Extract the [x, y] coordinate from the center of the cell holding the provided text.  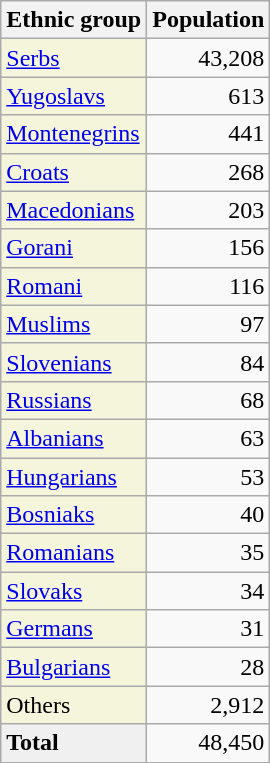
40 [208, 515]
Serbs [74, 58]
84 [208, 362]
Macedonians [74, 210]
Bulgarians [74, 667]
Germans [74, 629]
Gorani [74, 248]
441 [208, 134]
63 [208, 438]
43,208 [208, 58]
48,450 [208, 743]
53 [208, 477]
Montenegrins [74, 134]
Total [74, 743]
35 [208, 553]
28 [208, 667]
2,912 [208, 705]
Romani [74, 286]
97 [208, 324]
Others [74, 705]
Romanians [74, 553]
156 [208, 248]
Ethnic group [74, 20]
31 [208, 629]
Population [208, 20]
34 [208, 591]
613 [208, 96]
Albanians [74, 438]
116 [208, 286]
203 [208, 210]
268 [208, 172]
Bosniaks [74, 515]
Hungarians [74, 477]
Slovaks [74, 591]
Yugoslavs [74, 96]
68 [208, 400]
Russians [74, 400]
Slovenians [74, 362]
Croats [74, 172]
Muslims [74, 324]
